Return the [X, Y] coordinate for the center point of the cell that contains the specified text.  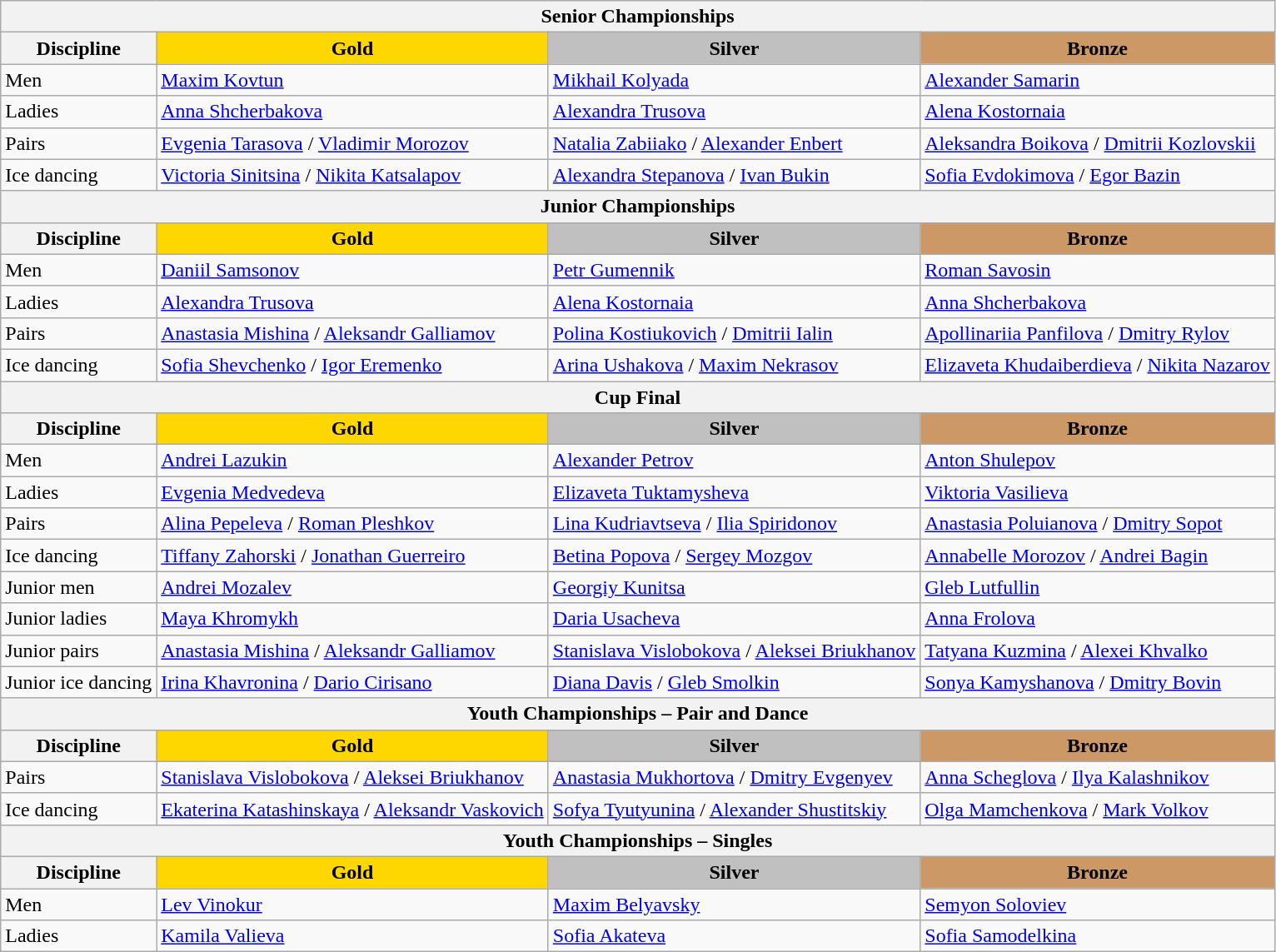
Sofya Tyutyunina / Alexander Shustitskiy [734, 809]
Viktoria Vasilieva [1098, 492]
Semyon Soloviev [1098, 904]
Sofia Evdokimova / Egor Bazin [1098, 175]
Aleksandra Boikova / Dmitrii Kozlovskii [1098, 143]
Alexandra Stepanova / Ivan Bukin [734, 175]
Maxim Belyavsky [734, 904]
Olga Mamchenkova / Mark Volkov [1098, 809]
Polina Kostiukovich / Dmitrii Ialin [734, 333]
Betina Popova / Sergey Mozgov [734, 556]
Sonya Kamyshanova / Dmitry Bovin [1098, 682]
Elizaveta Tuktamysheva [734, 492]
Cup Final [638, 397]
Daria Usacheva [734, 619]
Sofia Shevchenko / Igor Eremenko [353, 365]
Irina Khavronina / Dario Cirisano [353, 682]
Anton Shulepov [1098, 461]
Evgenia Medvedeva [353, 492]
Alexander Petrov [734, 461]
Alina Pepeleva / Roman Pleshkov [353, 524]
Mikhail Kolyada [734, 80]
Diana Davis / Gleb Smolkin [734, 682]
Maya Khromykh [353, 619]
Anna Frolova [1098, 619]
Arina Ushakova / Maxim Nekrasov [734, 365]
Daniil Samsonov [353, 270]
Georgiy Kunitsa [734, 587]
Tatyana Kuzmina / Alexei Khvalko [1098, 650]
Junior pairs [78, 650]
Lev Vinokur [353, 904]
Gleb Lutfullin [1098, 587]
Junior men [78, 587]
Victoria Sinitsina / Nikita Katsalapov [353, 175]
Anna Scheglova / Ilya Kalashnikov [1098, 777]
Sofia Samodelkina [1098, 936]
Youth Championships – Singles [638, 840]
Natalia Zabiiako / Alexander Enbert [734, 143]
Evgenia Tarasova / Vladimir Morozov [353, 143]
Junior ice dancing [78, 682]
Alexander Samarin [1098, 80]
Senior Championships [638, 17]
Apollinariia Panfilova / Dmitry Rylov [1098, 333]
Youth Championships – Pair and Dance [638, 714]
Junior ladies [78, 619]
Elizaveta Khudaiberdieva / Nikita Nazarov [1098, 365]
Junior Championships [638, 207]
Petr Gumennik [734, 270]
Andrei Mozalev [353, 587]
Roman Savosin [1098, 270]
Ekaterina Katashinskaya / Aleksandr Vaskovich [353, 809]
Lina Kudriavtseva / Ilia Spiridonov [734, 524]
Tiffany Zahorski / Jonathan Guerreiro [353, 556]
Anastasia Mukhortova / Dmitry Evgenyev [734, 777]
Anastasia Poluianova / Dmitry Sopot [1098, 524]
Maxim Kovtun [353, 80]
Annabelle Morozov / Andrei Bagin [1098, 556]
Kamila Valieva [353, 936]
Andrei Lazukin [353, 461]
Sofia Akateva [734, 936]
